From the cell containing the given text, extract its center point as (X, Y) coordinate. 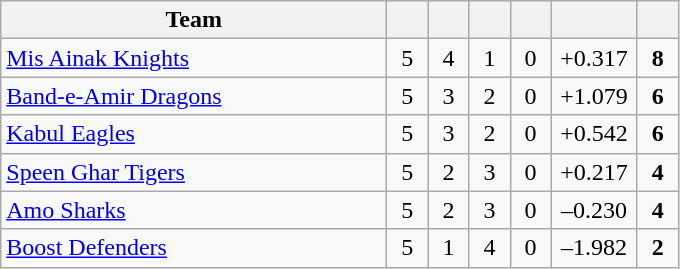
+0.317 (594, 58)
Team (194, 20)
Speen Ghar Tigers (194, 172)
–0.230 (594, 210)
Boost Defenders (194, 248)
+1.079 (594, 96)
Amo Sharks (194, 210)
Band-e-Amir Dragons (194, 96)
Kabul Eagles (194, 134)
–1.982 (594, 248)
+0.542 (594, 134)
+0.217 (594, 172)
8 (658, 58)
Mis Ainak Knights (194, 58)
